Scan for the cell matching the given text and deliver its (X, Y) coordinate at center. 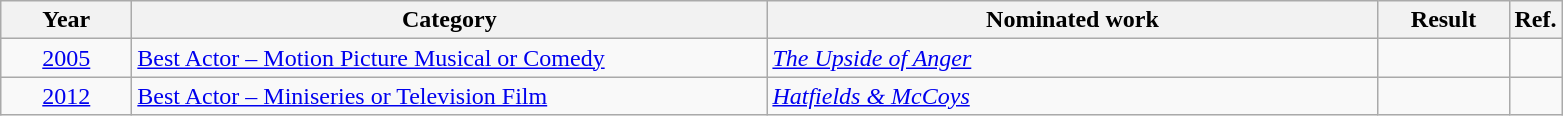
Year (66, 20)
Hatfields & McCoys (1072, 96)
Nominated work (1072, 20)
Category (450, 20)
Ref. (1536, 20)
Result (1444, 20)
Best Actor – Motion Picture Musical or Comedy (450, 58)
The Upside of Anger (1072, 58)
2012 (66, 96)
2005 (66, 58)
Best Actor – Miniseries or Television Film (450, 96)
